Identify which cell holds the provided text, then report its (x, y) central coordinate. 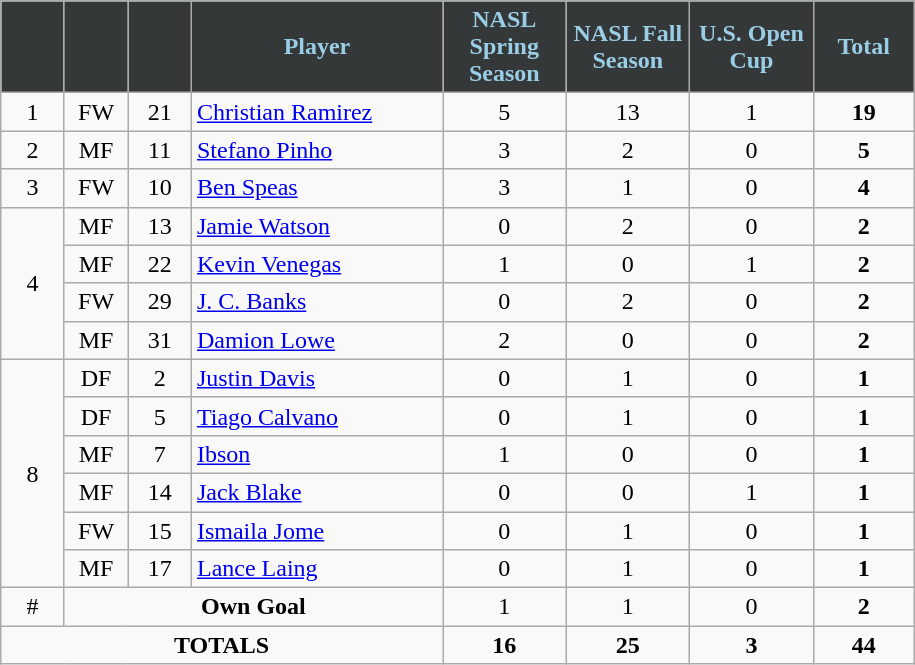
7 (160, 454)
Tiago Calvano (316, 416)
J. C. Banks (316, 302)
25 (628, 645)
31 (160, 340)
8 (33, 473)
NASL Fall Season (628, 47)
Lance Laing (316, 569)
21 (160, 112)
Player (316, 47)
Ibson (316, 454)
17 (160, 569)
Jamie Watson (316, 226)
44 (864, 645)
15 (160, 531)
Jack Blake (316, 492)
Damion Lowe (316, 340)
Justin Davis (316, 378)
Stefano Pinho (316, 150)
29 (160, 302)
# (33, 607)
Ben Speas (316, 188)
Own Goal (253, 607)
U.S. Open Cup (752, 47)
TOTALS (222, 645)
Christian Ramirez (316, 112)
16 (504, 645)
22 (160, 264)
Kevin Venegas (316, 264)
14 (160, 492)
Total (864, 47)
Ismaila Jome (316, 531)
NASL Spring Season (504, 47)
11 (160, 150)
19 (864, 112)
10 (160, 188)
